Return the (X, Y) coordinate for the center point of the cell that contains the specified text.  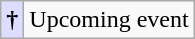
Upcoming event (109, 20)
† (12, 20)
